Return (x, y) of the center of cell containing provided text 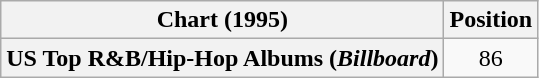
86 (491, 58)
US Top R&B/Hip-Hop Albums (Billboard) (222, 58)
Position (491, 20)
Chart (1995) (222, 20)
